Detect which cell encompasses the target text, then output its [X, Y] center coordinate. 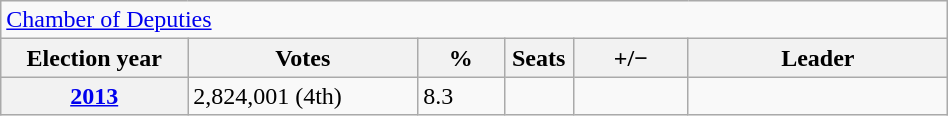
Chamber of Deputies [474, 20]
+/− [630, 58]
2,824,001 (4th) [303, 96]
Leader [818, 58]
2013 [94, 96]
% [461, 58]
Election year [94, 58]
8.3 [461, 96]
Seats [538, 58]
Votes [303, 58]
